Determine the [X, Y] coordinate at the center of the cell enclosing the given text.  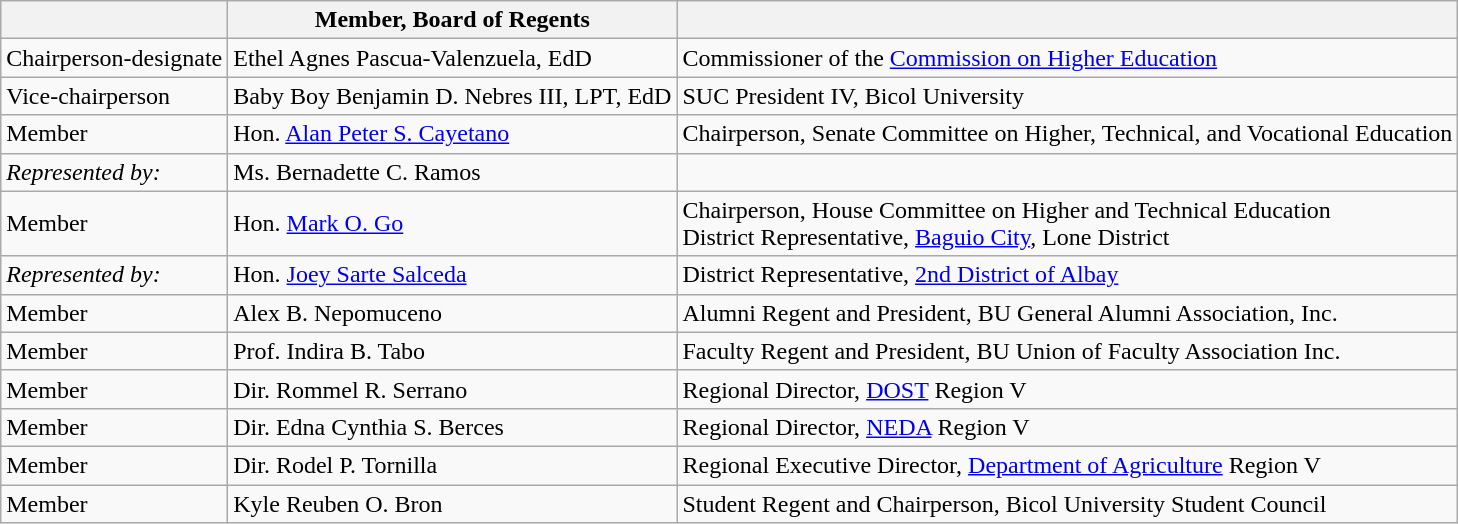
Regional Executive Director, Department of Agriculture Region V [1068, 465]
Hon. Mark O. Go [452, 224]
Alumni Regent and President, BU General Alumni Association, Inc. [1068, 313]
Regional Director, NEDA Region V [1068, 427]
Hon. Joey Sarte Salceda [452, 275]
Chairperson-designate [114, 58]
Student Regent and Chairperson, Bicol University Student Council [1068, 503]
Chairperson, House Committee on Higher and Technical EducationDistrict Representative, Baguio City, Lone District [1068, 224]
Commissioner of the Commission on Higher Education [1068, 58]
Dir. Edna Cynthia S. Berces [452, 427]
District Representative, 2nd District of Albay [1068, 275]
Ms. Bernadette C. Ramos [452, 172]
Faculty Regent and President, BU Union of Faculty Association Inc. [1068, 351]
Hon. Alan Peter S. Cayetano [452, 134]
Regional Director, DOST Region V [1068, 389]
Baby Boy Benjamin D. Nebres III, LPT, EdD [452, 96]
Alex B. Nepomuceno [452, 313]
Vice-chairperson [114, 96]
Kyle Reuben O. Bron [452, 503]
Dir. Rodel P. Tornilla [452, 465]
SUC President IV, Bicol University [1068, 96]
Chairperson, Senate Committee on Higher, Technical, and Vocational Education [1068, 134]
Dir. Rommel R. Serrano [452, 389]
Member, Board of Regents [452, 20]
Ethel Agnes Pascua-Valenzuela, EdD [452, 58]
Prof. Indira B. Tabo [452, 351]
